From the cell containing the given text, extract its center point as (X, Y) coordinate. 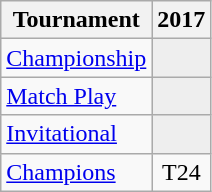
T24 (182, 172)
Match Play (76, 96)
Champions (76, 172)
Championship (76, 58)
Invitational (76, 134)
2017 (182, 20)
Tournament (76, 20)
